Return (X, Y) of the center of cell containing provided text 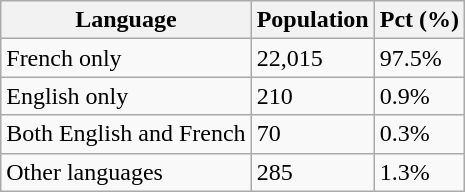
English only (126, 96)
Language (126, 20)
Pct (%) (419, 20)
285 (312, 172)
0.3% (419, 134)
97.5% (419, 58)
French only (126, 58)
Other languages (126, 172)
0.9% (419, 96)
1.3% (419, 172)
Population (312, 20)
22,015 (312, 58)
210 (312, 96)
Both English and French (126, 134)
70 (312, 134)
